Extract the [x, y] coordinate from the center of the cell holding the provided text.  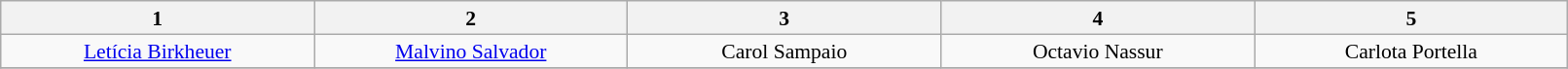
2 [471, 17]
5 [1411, 17]
Carol Sampaio [784, 51]
1 [158, 17]
Octavio Nassur [1098, 51]
Malvino Salvador [471, 51]
Carlota Portella [1411, 51]
Letícia Birkheuer [158, 51]
3 [784, 17]
4 [1098, 17]
